For the text-containing cell, return its midpoint in [x, y] coordinate format. 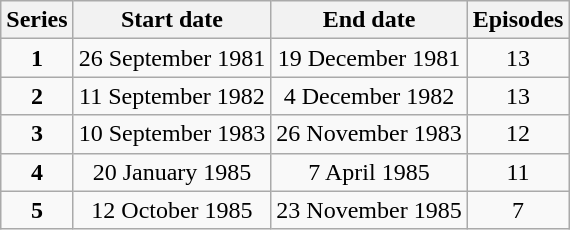
1 [37, 58]
20 January 1985 [172, 172]
23 November 1985 [369, 210]
Series [37, 20]
End date [369, 20]
19 December 1981 [369, 58]
Episodes [518, 20]
5 [37, 210]
26 September 1981 [172, 58]
12 [518, 134]
11 September 1982 [172, 96]
12 October 1985 [172, 210]
Start date [172, 20]
7 April 1985 [369, 172]
4 December 1982 [369, 96]
4 [37, 172]
26 November 1983 [369, 134]
10 September 1983 [172, 134]
3 [37, 134]
7 [518, 210]
11 [518, 172]
2 [37, 96]
